Find where the given text appears and provide that cell's center as (x, y) coordinate. 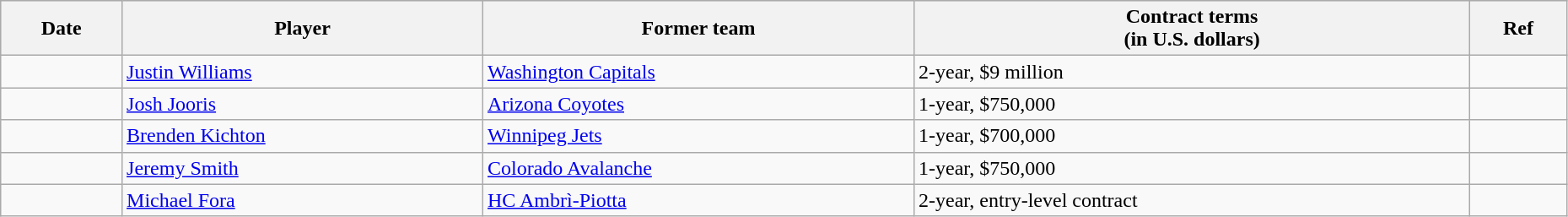
Date (62, 29)
2-year, $9 million (1191, 72)
Justin Williams (303, 72)
Player (303, 29)
Winnipeg Jets (698, 136)
2-year, entry-level contract (1191, 200)
Former team (698, 29)
Jeremy Smith (303, 168)
Contract terms(in U.S. dollars) (1191, 29)
Colorado Avalanche (698, 168)
Michael Fora (303, 200)
Washington Capitals (698, 72)
1-year, $700,000 (1191, 136)
Arizona Coyotes (698, 104)
Josh Jooris (303, 104)
Ref (1518, 29)
HC Ambrì-Piotta (698, 200)
Brenden Kichton (303, 136)
